Locate the cell with the specified text and output its [x, y] center coordinate. 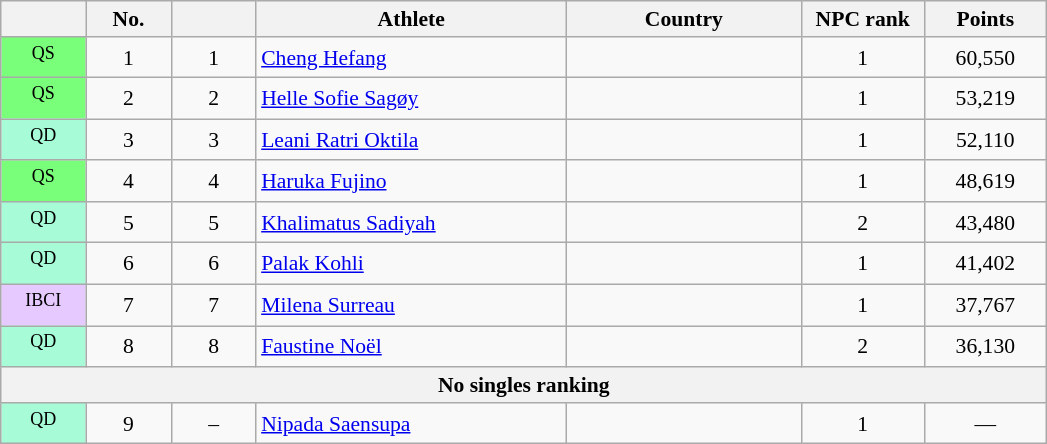
No singles ranking [524, 385]
NPC rank [862, 19]
60,550 [986, 58]
41,402 [986, 264]
Cheng Hefang [411, 58]
53,219 [986, 98]
Faustine Noël [411, 346]
— [986, 424]
– [214, 424]
Milena Surreau [411, 306]
36,130 [986, 346]
Leani Ratri Oktila [411, 140]
Points [986, 19]
Country [684, 19]
Nipada Saensupa [411, 424]
9 [128, 424]
48,619 [986, 182]
43,480 [986, 222]
Khalimatus Sadiyah [411, 222]
No. [128, 19]
IBCI [44, 306]
Athlete [411, 19]
Haruka Fujino [411, 182]
Helle Sofie Sagøy [411, 98]
37,767 [986, 306]
52,110 [986, 140]
Palak Kohli [411, 264]
